Scan for the cell matching the given text and deliver its [x, y] coordinate at center. 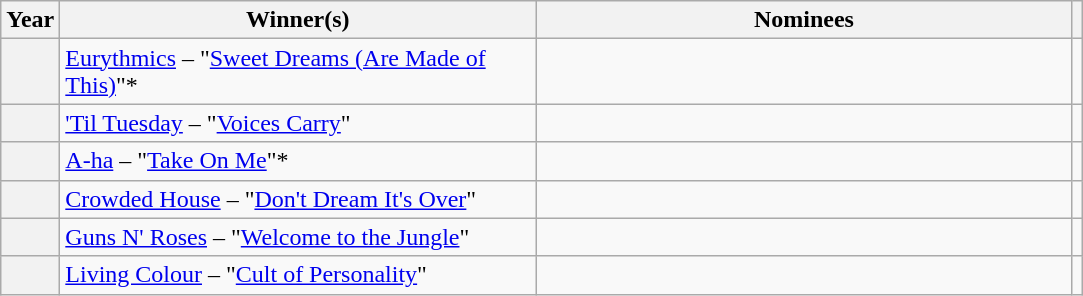
Crowded House – "Don't Dream It's Over" [298, 199]
Year [30, 20]
Living Colour – "Cult of Personality" [298, 275]
Eurythmics – "Sweet Dreams (Are Made of This)"* [298, 72]
Guns N' Roses – "Welcome to the Jungle" [298, 237]
Winner(s) [298, 20]
Nominees [804, 20]
A-ha – "Take On Me"* [298, 161]
'Til Tuesday – "Voices Carry" [298, 123]
